For the text-containing cell, return its midpoint in (X, Y) coordinate format. 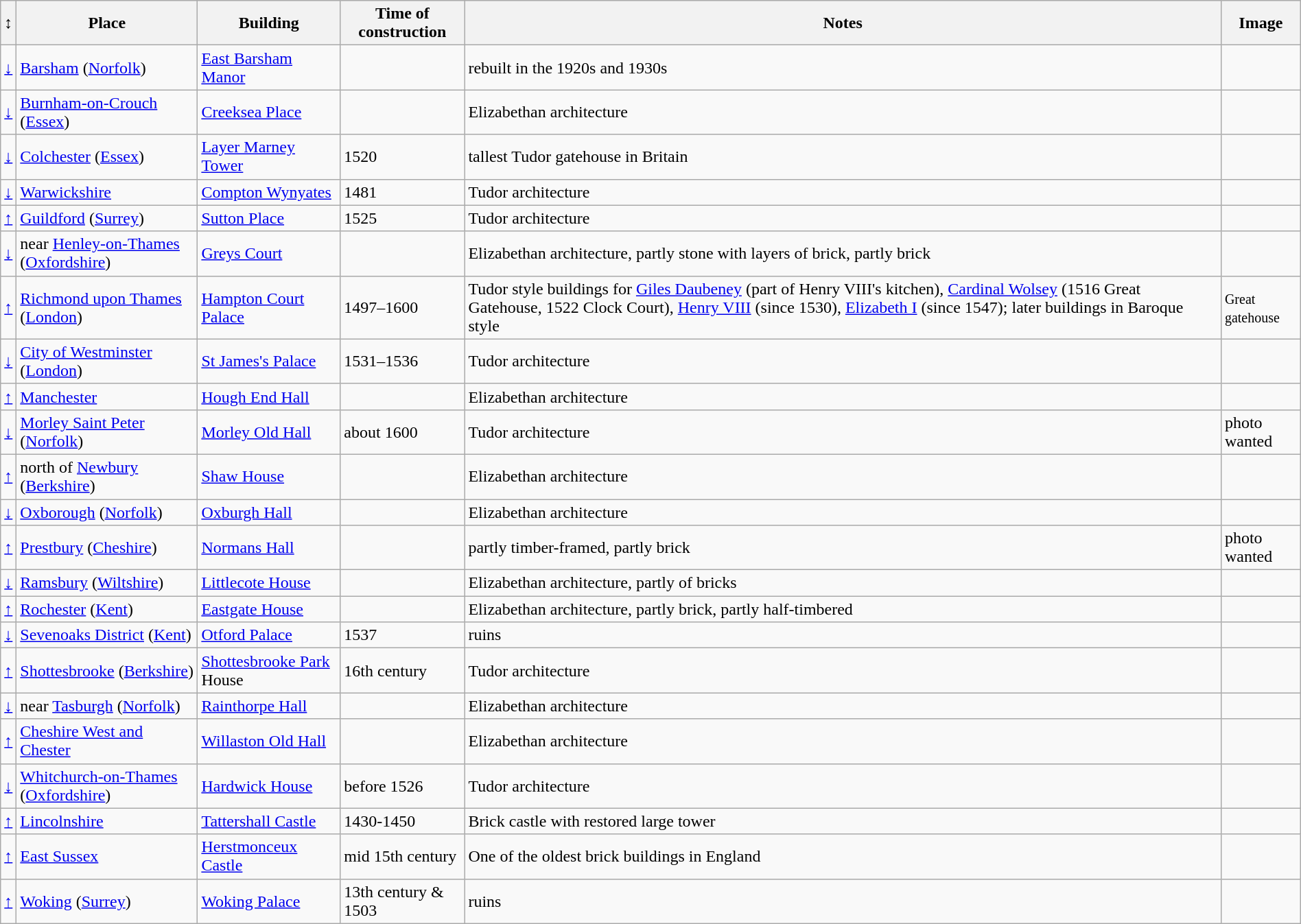
Oxburgh Hall (269, 512)
Cheshire West and Chester (107, 741)
Notes (843, 23)
tallest Tudor gatehouse in Britain (843, 156)
near Tasburgh (Norfolk) (107, 706)
Time of construction (402, 23)
Prestbury (Cheshire) (107, 547)
Colchester (Essex) (107, 156)
Hampton Court Palace (269, 307)
Elizabethan architecture, partly of bricks (843, 583)
near Henley-on-Thames (Oxfordshire) (107, 254)
rebuilt in the 1920s and 1930s (843, 67)
Willaston Old Hall (269, 741)
partly timber-framed, partly brick (843, 547)
Normans Hall (269, 547)
Guildford (Surrey) (107, 218)
Shottesbrooke (Berkshire) (107, 671)
Shottesbrooke Park House (269, 671)
Layer Marney Tower (269, 156)
Littlecote House (269, 583)
Morley Saint Peter (Norfolk) (107, 432)
Richmond upon Thames (London) (107, 307)
Woking (Surrey) (107, 901)
Warwickshire (107, 192)
Hardwick House (269, 786)
before 1526 (402, 786)
1430-1450 (402, 821)
mid 15th century (402, 856)
1537 (402, 635)
Oxborough (Norfolk) (107, 512)
Morley Old Hall (269, 432)
Rainthorpe Hall (269, 706)
↕ (8, 23)
Whitchurch-on-Thames (Oxfordshire) (107, 786)
Herstmonceux Castle (269, 856)
Shaw House (269, 476)
Hough End Hall (269, 396)
1481 (402, 192)
Building (269, 23)
Eastgate House (269, 609)
Burnham-on-Crouch (Essex) (107, 112)
Elizabethan architecture, partly brick, partly half-timbered (843, 609)
Place (107, 23)
1520 (402, 156)
Lincolnshire (107, 821)
East Barsham Manor (269, 67)
16th century (402, 671)
St James's Palace (269, 361)
Sutton Place (269, 218)
Image (1261, 23)
Creeksea Place (269, 112)
Great gatehouse (1261, 307)
One of the oldest brick buildings in England (843, 856)
City of Westminster (London) (107, 361)
Rochester (Kent) (107, 609)
Woking Palace (269, 901)
13th century & 1503 (402, 901)
Barsham (Norfolk) (107, 67)
Manchester (107, 396)
East Sussex (107, 856)
1531–1536 (402, 361)
Tattershall Castle (269, 821)
Greys Court (269, 254)
Compton Wynyates (269, 192)
Sevenoaks District (Kent) (107, 635)
Otford Palace (269, 635)
about 1600 (402, 432)
Ramsbury (Wiltshire) (107, 583)
Brick castle with restored large tower (843, 821)
1525 (402, 218)
north of Newbury (Berkshire) (107, 476)
1497–1600 (402, 307)
Elizabethan architecture, partly stone with layers of brick, partly brick (843, 254)
